Capture the cell that displays the provided text and extract its (X, Y) central coordinate. 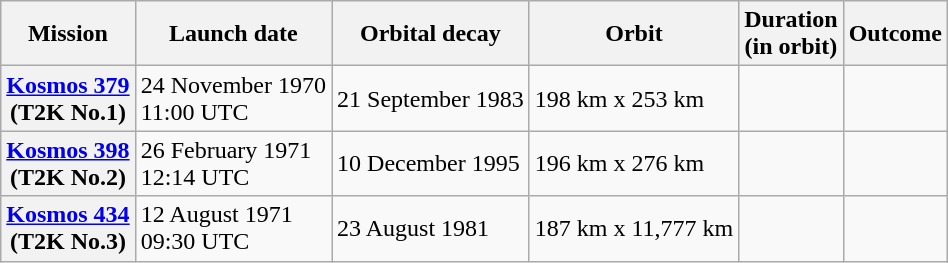
Outcome (895, 34)
10 December 1995 (431, 164)
Orbital decay (431, 34)
198 km x 253 km (634, 98)
12 August 197109:30 UTC (233, 228)
Kosmos 379(T2K No.1) (68, 98)
Kosmos 434(T2K No.3) (68, 228)
Duration(in orbit) (791, 34)
21 September 1983 (431, 98)
Kosmos 398(T2K No.2) (68, 164)
24 November 197011:00 UTC (233, 98)
196 km x 276 km (634, 164)
23 August 1981 (431, 228)
187 km x 11,777 km (634, 228)
Orbit (634, 34)
Launch date (233, 34)
26 February 197112:14 UTC (233, 164)
Mission (68, 34)
